Find where the given text appears and provide that cell's center as (x, y) coordinate. 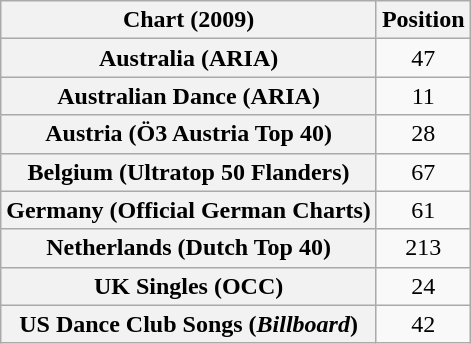
67 (423, 172)
Belgium (Ultratop 50 Flanders) (189, 172)
Netherlands (Dutch Top 40) (189, 248)
US Dance Club Songs (Billboard) (189, 324)
11 (423, 96)
28 (423, 134)
Austria (Ö3 Austria Top 40) (189, 134)
24 (423, 286)
47 (423, 58)
Germany (Official German Charts) (189, 210)
Australia (ARIA) (189, 58)
Chart (2009) (189, 20)
Australian Dance (ARIA) (189, 96)
UK Singles (OCC) (189, 286)
42 (423, 324)
213 (423, 248)
61 (423, 210)
Position (423, 20)
